Return [X, Y] of the center of cell containing provided text 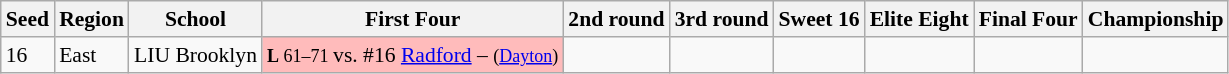
Seed [28, 19]
2nd round [616, 19]
Final Four [1028, 19]
L 61–71 vs. #16 Radford – (Dayton) [412, 55]
East [92, 55]
Region [92, 19]
Elite Eight [920, 19]
3rd round [722, 19]
School [196, 19]
First Four [412, 19]
LIU Brooklyn [196, 55]
Sweet 16 [820, 19]
16 [28, 55]
Championship [1156, 19]
